Scan for the cell matching the given text and deliver its (X, Y) coordinate at center. 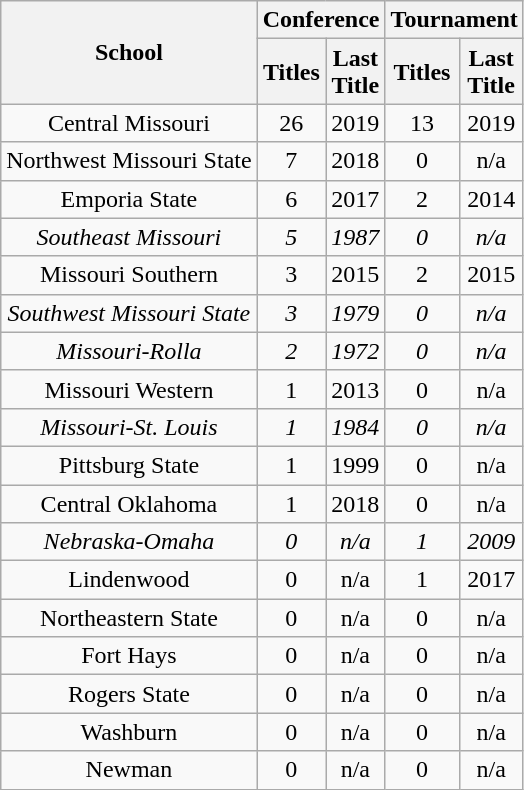
1987 (356, 237)
Southwest Missouri State (129, 313)
Lindenwood (129, 580)
2014 (491, 199)
1984 (356, 427)
Washburn (129, 732)
Missouri Southern (129, 275)
26 (291, 123)
Newman (129, 770)
Central Missouri (129, 123)
6 (291, 199)
1972 (356, 351)
2009 (491, 542)
Northwest Missouri State (129, 161)
Central Oklahoma (129, 503)
1999 (356, 465)
Southeast Missouri (129, 237)
2013 (356, 389)
13 (422, 123)
School (129, 52)
5 (291, 237)
1979 (356, 313)
Missouri-St. Louis (129, 427)
Missouri-Rolla (129, 351)
Rogers State (129, 694)
Pittsburg State (129, 465)
Northeastern State (129, 618)
Missouri Western (129, 389)
Tournament (454, 20)
Conference (321, 20)
Nebraska-Omaha (129, 542)
Emporia State (129, 199)
Fort Hays (129, 656)
7 (291, 161)
